Determine the (x, y) coordinate at the center of the cell enclosing the given text.  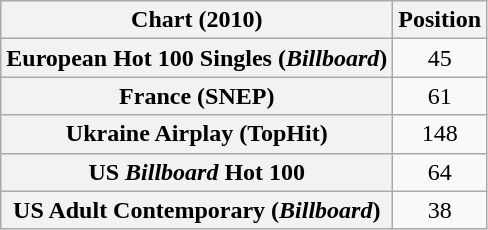
US Adult Contemporary (Billboard) (197, 210)
Ukraine Airplay (TopHit) (197, 134)
61 (440, 96)
Chart (2010) (197, 20)
148 (440, 134)
US Billboard Hot 100 (197, 172)
45 (440, 58)
European Hot 100 Singles (Billboard) (197, 58)
38 (440, 210)
64 (440, 172)
France (SNEP) (197, 96)
Position (440, 20)
